Search for the cell housing the specified text and yield its (X, Y) center coordinate. 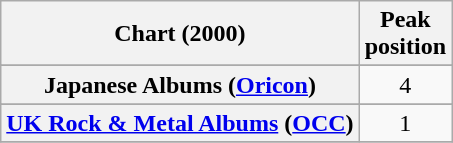
Japanese Albums (Oricon) (180, 85)
4 (405, 85)
UK Rock & Metal Albums (OCC) (180, 123)
Peakposition (405, 34)
1 (405, 123)
Chart (2000) (180, 34)
